Provide the [X, Y] coordinate of the cell's center where the given text is located.  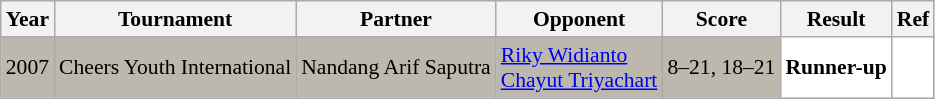
Riky Widianto Chayut Triyachart [580, 68]
Cheers Youth International [175, 68]
Tournament [175, 19]
Nandang Arif Saputra [396, 68]
Runner-up [836, 68]
2007 [28, 68]
Ref [913, 19]
Opponent [580, 19]
Year [28, 19]
Result [836, 19]
8–21, 18–21 [721, 68]
Score [721, 19]
Partner [396, 19]
